Extract the [x, y] coordinate from the center of the cell holding the provided text.  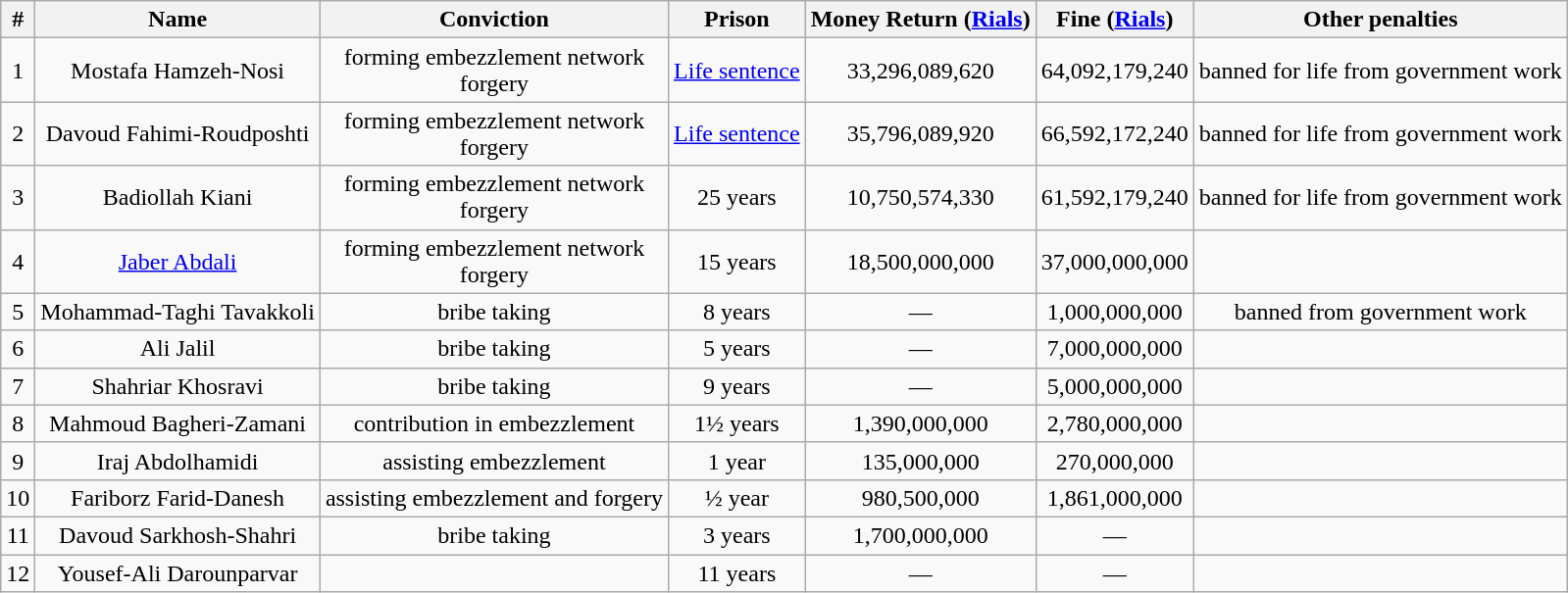
Davoud Fahimi-Roudposhti [178, 133]
5 years [737, 349]
3 [18, 198]
66,592,172,240 [1114, 133]
9 [18, 461]
61,592,179,240 [1114, 198]
37,000,000,000 [1114, 261]
Mohammad-Taghi Tavakkoli [178, 312]
Yousef-Ali Darounparvar [178, 573]
1,390,000,000 [920, 423]
Badiollah Kiani [178, 198]
1 [18, 71]
Prison [737, 20]
33,296,089,620 [920, 71]
7,000,000,000 [1114, 349]
3 years [737, 535]
270,000,000 [1114, 461]
assisting embezzlement and forgery [494, 498]
135,000,000 [920, 461]
1,700,000,000 [920, 535]
8 [18, 423]
Name [178, 20]
Fariborz Farid-Danesh [178, 498]
# [18, 20]
11 years [737, 573]
1 year [737, 461]
9 years [737, 386]
12 [18, 573]
2 [18, 133]
Iraj Abdolhamidi [178, 461]
2,780,000,000 [1114, 423]
10,750,574,330 [920, 198]
Conviction [494, 20]
banned from government work [1381, 312]
contribution in embezzlement [494, 423]
980,500,000 [920, 498]
11 [18, 535]
Davoud Sarkhosh-Shahri [178, 535]
Other penalties [1381, 20]
8 years [737, 312]
Money Return (Rials) [920, 20]
½ year [737, 498]
10 [18, 498]
Fine (Rials) [1114, 20]
25 years [737, 198]
6 [18, 349]
Mahmoud Bagheri-Zamani [178, 423]
7 [18, 386]
64,092,179,240 [1114, 71]
5 [18, 312]
4 [18, 261]
5,000,000,000 [1114, 386]
assisting embezzlement [494, 461]
Mostafa Hamzeh-Nosi [178, 71]
Shahriar Khosravi [178, 386]
35,796,089,920 [920, 133]
Ali Jalil [178, 349]
Jaber Abdali [178, 261]
1,000,000,000 [1114, 312]
1½ years [737, 423]
18,500,000,000 [920, 261]
15 years [737, 261]
1,861,000,000 [1114, 498]
